Determine the [x, y] coordinate at the center of the cell enclosing the given text.  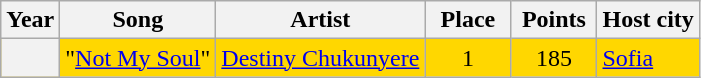
Destiny Chukunyere [320, 58]
Sofia [648, 58]
Place [468, 20]
Points [554, 20]
Artist [320, 20]
185 [554, 58]
"Not My Soul" [138, 58]
1 [468, 58]
Year [30, 20]
Song [138, 20]
Host city [648, 20]
